Determine the [x, y] coordinate at the center of the cell enclosing the given text.  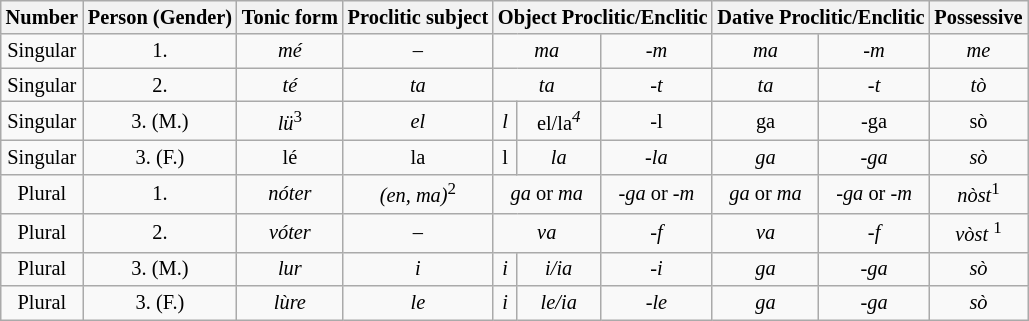
lùre [290, 302]
(en, ma)2 [418, 194]
Tonic form [290, 17]
el/la4 [558, 120]
le/ia [558, 302]
nòst1 [978, 194]
Dative Proclitic/Enclitic [820, 17]
me [978, 51]
lü3 [290, 120]
Object Proclitic/Enclitic [602, 17]
el [418, 120]
-l [656, 120]
nóter [290, 194]
Number [42, 17]
le [418, 302]
lé [290, 157]
Person (Gender) [160, 17]
vóter [290, 232]
vòst 1 [978, 232]
i/ia [558, 269]
mé [290, 51]
lur [290, 269]
tò [978, 85]
-i [656, 269]
-la [656, 157]
-le [656, 302]
té [290, 85]
Proclitic subject [418, 17]
Possessive [978, 17]
